Extract the (x, y) coordinate from the center of the cell holding the provided text.  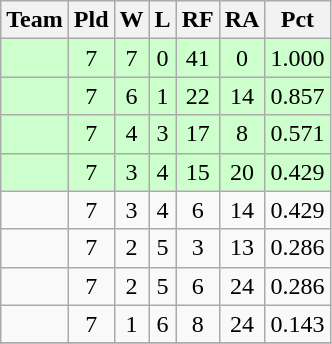
Team (35, 20)
Pld (91, 20)
RA (242, 20)
L (162, 20)
Pct (298, 20)
20 (242, 172)
13 (242, 248)
22 (198, 96)
0.143 (298, 324)
RF (198, 20)
0.571 (298, 134)
0.857 (298, 96)
17 (198, 134)
W (132, 20)
15 (198, 172)
1.000 (298, 58)
41 (198, 58)
